Determine the (x, y) coordinate at the center of the cell enclosing the given text.  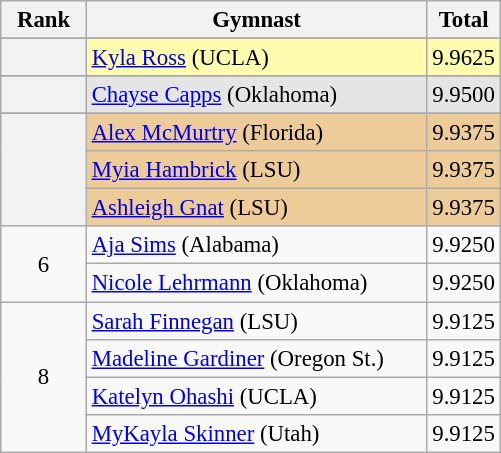
9.9625 (464, 58)
Madeline Gardiner (Oregon St.) (256, 358)
Aja Sims (Alabama) (256, 245)
6 (44, 264)
Myia Hambrick (LSU) (256, 170)
Sarah Finnegan (LSU) (256, 321)
Kyla Ross (UCLA) (256, 58)
Alex McMurtry (Florida) (256, 133)
Katelyn Ohashi (UCLA) (256, 396)
Rank (44, 20)
Total (464, 20)
Gymnast (256, 20)
Chayse Capps (Oklahoma) (256, 95)
8 (44, 377)
Nicole Lehrmann (Oklahoma) (256, 283)
MyKayla Skinner (Utah) (256, 433)
Ashleigh Gnat (LSU) (256, 208)
9.9500 (464, 95)
